Output the (x, y) coordinate of the center of the cell containing the given text.  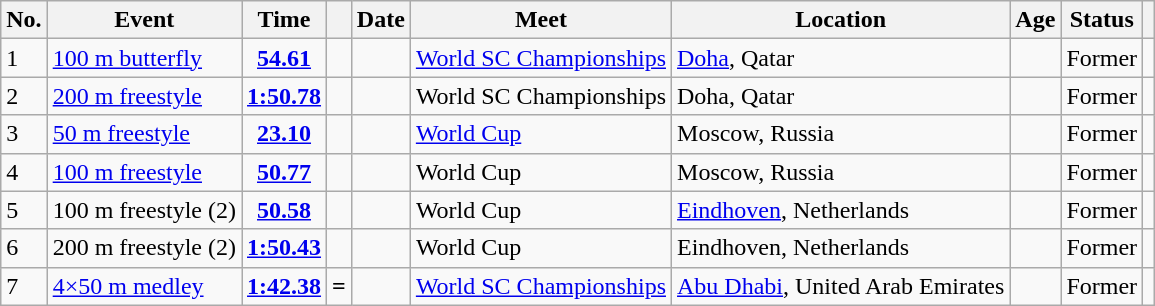
= (340, 286)
1:50.43 (284, 248)
4×50 m medley (144, 286)
2 (24, 96)
1:42.38 (284, 286)
7 (24, 286)
23.10 (284, 134)
100 m freestyle (144, 172)
50 m freestyle (144, 134)
4 (24, 172)
Status (1102, 20)
Abu Dhabi, United Arab Emirates (841, 286)
1 (24, 58)
3 (24, 134)
Age (1036, 20)
Location (841, 20)
1:50.78 (284, 96)
50.77 (284, 172)
100 m butterfly (144, 58)
6 (24, 248)
Date (380, 20)
No. (24, 20)
Event (144, 20)
Time (284, 20)
Meet (540, 20)
100 m freestyle (2) (144, 210)
5 (24, 210)
200 m freestyle (2) (144, 248)
200 m freestyle (144, 96)
50.58 (284, 210)
54.61 (284, 58)
